Detect which cell encompasses the target text, then output its [x, y] center coordinate. 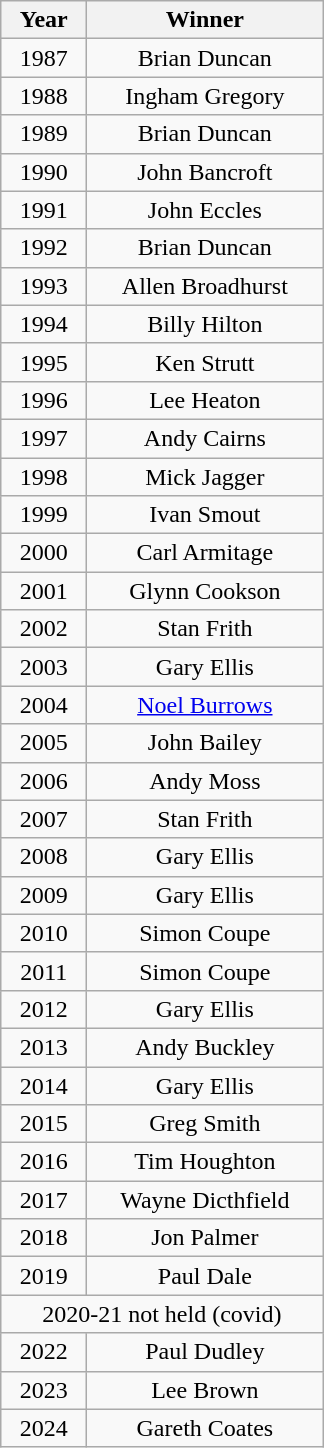
Carl Armitage [205, 553]
1989 [44, 134]
1998 [44, 477]
2017 [44, 1200]
2024 [44, 1428]
1988 [44, 96]
1987 [44, 58]
2019 [44, 1276]
2001 [44, 591]
Andy Buckley [205, 1047]
2022 [44, 1352]
2016 [44, 1162]
Greg Smith [205, 1124]
1996 [44, 400]
Andy Moss [205, 781]
2004 [44, 705]
2020-21 not held (covid) [162, 1314]
2023 [44, 1390]
Ingham Gregory [205, 96]
John Eccles [205, 210]
Allen Broadhurst [205, 286]
Noel Burrows [205, 705]
Lee Brown [205, 1390]
1992 [44, 248]
Jon Palmer [205, 1238]
2007 [44, 819]
1993 [44, 286]
Paul Dudley [205, 1352]
1997 [44, 438]
1990 [44, 172]
2002 [44, 629]
Ivan Smout [205, 515]
2015 [44, 1124]
1995 [44, 362]
2011 [44, 971]
Mick Jagger [205, 477]
2012 [44, 1009]
Billy Hilton [205, 324]
Tim Houghton [205, 1162]
Ken Strutt [205, 362]
John Bancroft [205, 172]
Gareth Coates [205, 1428]
Winner [205, 20]
1991 [44, 210]
2005 [44, 743]
Wayne Dicthfield [205, 1200]
1999 [44, 515]
2010 [44, 933]
Year [44, 20]
2000 [44, 553]
Andy Cairns [205, 438]
John Bailey [205, 743]
2009 [44, 895]
2014 [44, 1085]
Lee Heaton [205, 400]
2018 [44, 1238]
1994 [44, 324]
2013 [44, 1047]
Paul Dale [205, 1276]
2003 [44, 667]
2008 [44, 857]
2006 [44, 781]
Glynn Cookson [205, 591]
